Pinpoint the cell where the given text exists, returning its [X, Y] midpoint coordinate. 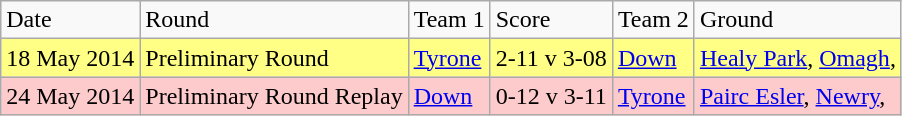
Date [70, 20]
Round [274, 20]
24 May 2014 [70, 96]
Ground [798, 20]
Score [551, 20]
Healy Park, Omagh, [798, 58]
0-12 v 3-11 [551, 96]
18 May 2014 [70, 58]
2-11 v 3-08 [551, 58]
Team 2 [653, 20]
Team 1 [449, 20]
Preliminary Round [274, 58]
Preliminary Round Replay [274, 96]
Pairc Esler, Newry, [798, 96]
